Detect which cell encompasses the target text, then output its [X, Y] center coordinate. 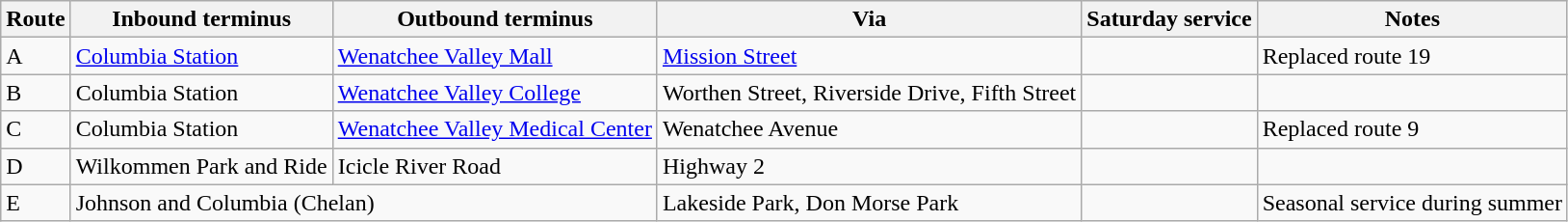
Outbound terminus [495, 19]
Inbound terminus [201, 19]
Wenatchee Avenue [869, 129]
Worthen Street, Riverside Drive, Fifth Street [869, 93]
Via [869, 19]
Notes [1412, 19]
Replaced route 19 [1412, 56]
Wenatchee Valley Medical Center [495, 129]
Mission Street [869, 56]
Wilkommen Park and Ride [201, 166]
Icicle River Road [495, 166]
Route [36, 19]
A [36, 56]
Replaced route 9 [1412, 129]
Seasonal service during summer [1412, 203]
Lakeside Park, Don Morse Park [869, 203]
Wenatchee Valley College [495, 93]
C [36, 129]
B [36, 93]
Johnson and Columbia (Chelan) [364, 203]
E [36, 203]
Wenatchee Valley Mall [495, 56]
Highway 2 [869, 166]
Saturday service [1169, 19]
D [36, 166]
